From the cell containing the given text, extract its center point as [x, y] coordinate. 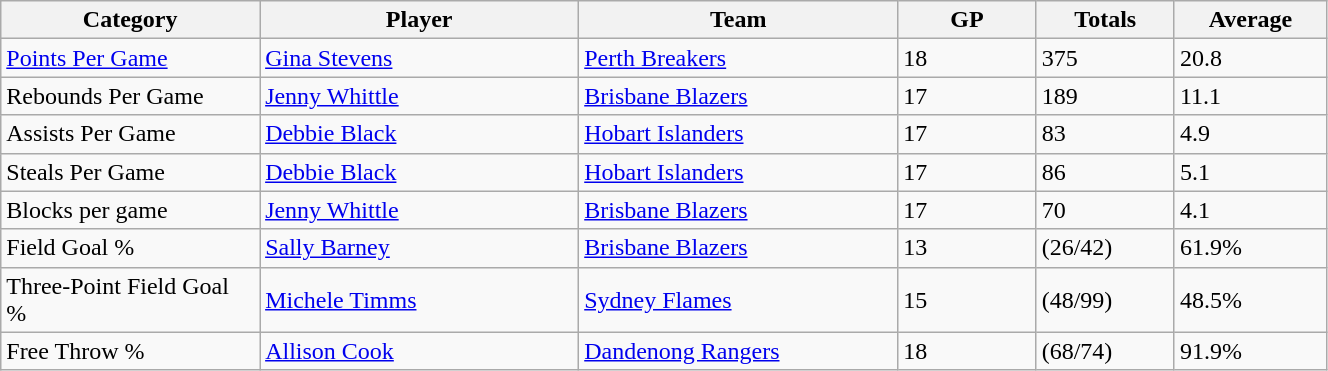
48.5% [1250, 300]
Points Per Game [130, 58]
Michele Timms [420, 300]
Gina Stevens [420, 58]
Three-Point Field Goal % [130, 300]
5.1 [1250, 172]
Sally Barney [420, 248]
(26/42) [1105, 248]
Steals Per Game [130, 172]
13 [967, 248]
Rebounds Per Game [130, 96]
Category [130, 20]
4.9 [1250, 134]
91.9% [1250, 351]
189 [1105, 96]
Totals [1105, 20]
15 [967, 300]
Dandenong Rangers [738, 351]
Free Throw % [130, 351]
70 [1105, 210]
Average [1250, 20]
(68/74) [1105, 351]
Allison Cook [420, 351]
Assists Per Game [130, 134]
Perth Breakers [738, 58]
83 [1105, 134]
GP [967, 20]
4.1 [1250, 210]
Blocks per game [130, 210]
(48/99) [1105, 300]
375 [1105, 58]
Player [420, 20]
20.8 [1250, 58]
11.1 [1250, 96]
61.9% [1250, 248]
Sydney Flames [738, 300]
Field Goal % [130, 248]
Team [738, 20]
86 [1105, 172]
